Find where the given text appears and provide that cell's center as (x, y) coordinate. 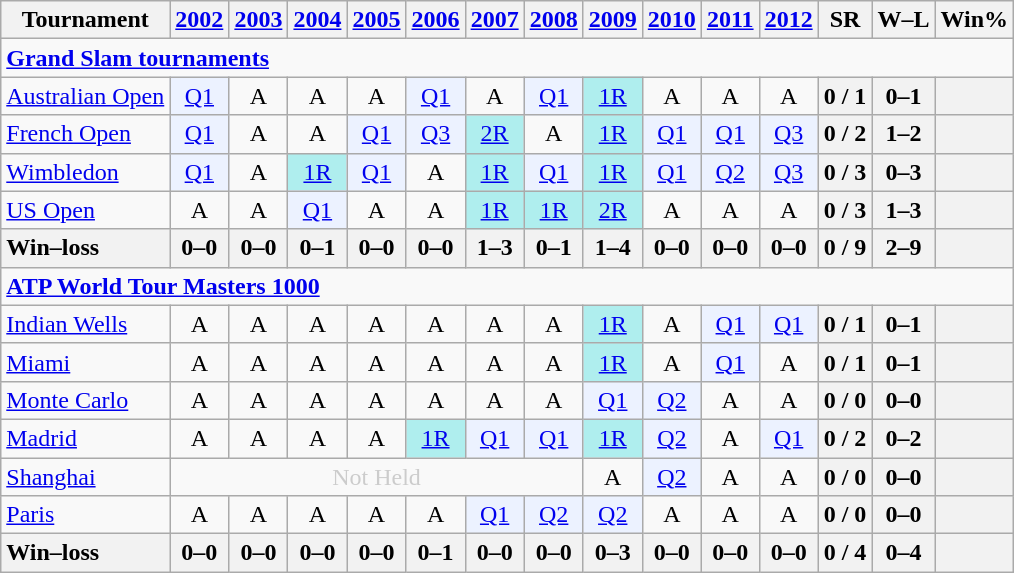
French Open (86, 134)
Not Held (376, 477)
Madrid (86, 438)
Miami (86, 362)
Win% (974, 20)
0 / 9 (845, 248)
2012 (788, 20)
0–2 (904, 438)
2005 (376, 20)
2008 (554, 20)
2007 (494, 20)
2002 (200, 20)
US Open (86, 210)
ATP World Tour Masters 1000 (508, 286)
Wimbledon (86, 172)
W–L (904, 20)
Monte Carlo (86, 400)
Tournament (86, 20)
1–4 (612, 248)
0 / 4 (845, 553)
Australian Open (86, 96)
2009 (612, 20)
0–4 (904, 553)
Paris (86, 515)
Grand Slam tournaments (508, 58)
2011 (730, 20)
1–2 (904, 134)
2006 (436, 20)
Shanghai (86, 477)
2003 (258, 20)
SR (845, 20)
2–9 (904, 248)
Indian Wells (86, 324)
2010 (672, 20)
2004 (318, 20)
